Provide the (x, y) coordinate of the cell's center where the given text is located.  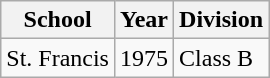
Year (144, 20)
St. Francis (58, 58)
School (58, 20)
Division (222, 20)
1975 (144, 58)
Class B (222, 58)
